For the text-containing cell, return its midpoint in (x, y) coordinate format. 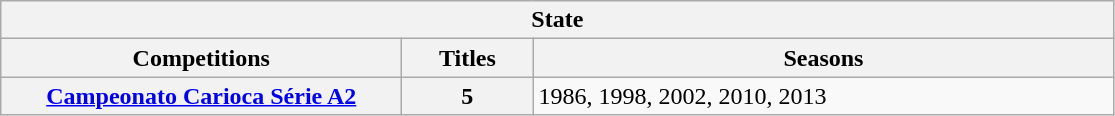
Competitions (202, 58)
5 (468, 96)
Seasons (824, 58)
1986, 1998, 2002, 2010, 2013 (824, 96)
Campeonato Carioca Série A2 (202, 96)
Titles (468, 58)
State (558, 20)
